Extract the [x, y] coordinate from the center of the cell holding the provided text.  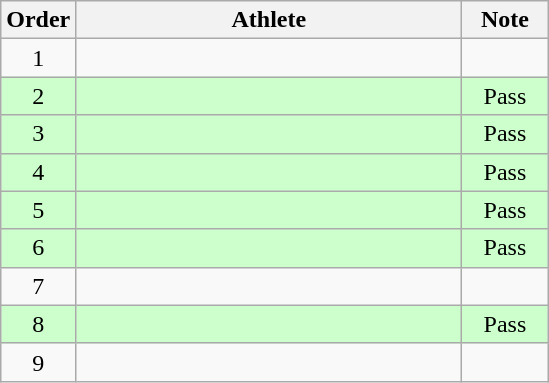
Athlete [269, 20]
8 [38, 324]
6 [38, 248]
Note [505, 20]
1 [38, 58]
Order [38, 20]
3 [38, 134]
2 [38, 96]
5 [38, 210]
7 [38, 286]
4 [38, 172]
9 [38, 362]
